Return the (x, y) coordinate for the center point of the cell that contains the specified text.  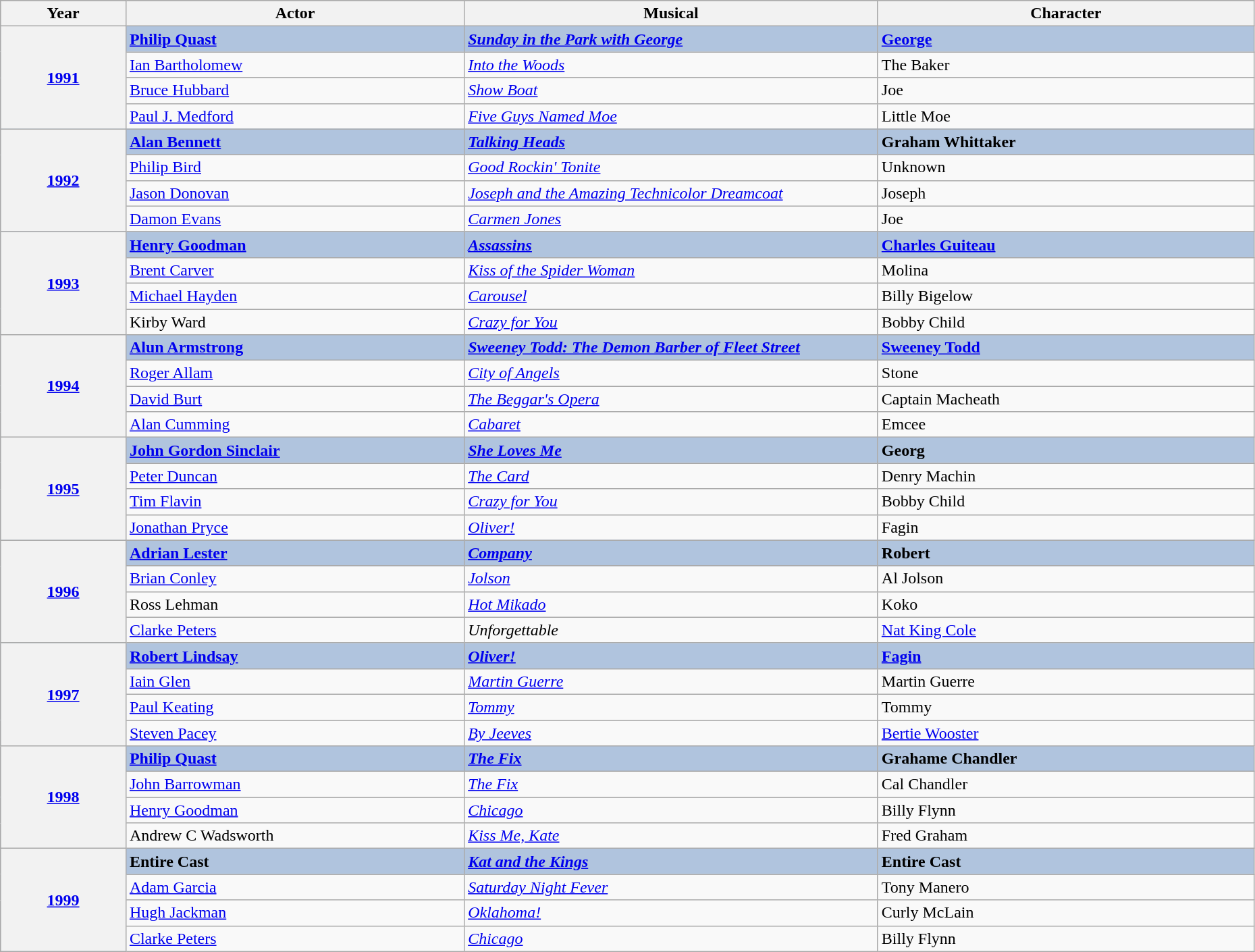
Ian Bartholomew (294, 65)
Stone (1065, 373)
Paul Keating (294, 707)
1997 (63, 694)
Robert Lindsay (294, 656)
Sunday in the Park with George (671, 39)
Good Rockin' Tonite (671, 167)
Jason Donovan (294, 193)
Tony Manero (1065, 887)
1991 (63, 78)
Iain Glen (294, 681)
Carousel (671, 296)
The Baker (1065, 65)
George (1065, 39)
Alun Armstrong (294, 348)
Brian Conley (294, 579)
Carmen Jones (671, 219)
Jonathan Pryce (294, 527)
1993 (63, 283)
City of Angels (671, 373)
Oklahoma! (671, 913)
Bertie Wooster (1065, 733)
Brent Carver (294, 270)
Sweeney Todd (1065, 348)
Cabaret (671, 425)
Hot Mikado (671, 604)
Emcee (1065, 425)
Koko (1065, 604)
1995 (63, 489)
Company (671, 553)
The Card (671, 476)
Jolson (671, 579)
Alan Cumming (294, 425)
Alan Bennett (294, 142)
Steven Pacey (294, 733)
1992 (63, 180)
Billy Bigelow (1065, 296)
Paul J. Medford (294, 116)
Unforgettable (671, 630)
Georg (1065, 450)
Kirby Ward (294, 322)
John Gordon Sinclair (294, 450)
1994 (63, 386)
Roger Allam (294, 373)
David Burt (294, 399)
Andrew C Wadsworth (294, 836)
Bruce Hubbard (294, 90)
Philip Bird (294, 167)
Ross Lehman (294, 604)
By Jeeves (671, 733)
Adrian Lester (294, 553)
Grahame Chandler (1065, 759)
1996 (63, 591)
Talking Heads (671, 142)
Joseph and the Amazing Technicolor Dreamcoat (671, 193)
Character (1065, 14)
Kiss of the Spider Woman (671, 270)
Curly McLain (1065, 913)
The Beggar's Opera (671, 399)
Joseph (1065, 193)
Charles Guiteau (1065, 244)
John Barrowman (294, 785)
Into the Woods (671, 65)
Assassins (671, 244)
Show Boat (671, 90)
Michael Hayden (294, 296)
Damon Evans (294, 219)
Nat King Cole (1065, 630)
Sweeney Todd: The Demon Barber of Fleet Street (671, 348)
1999 (63, 900)
Hugh Jackman (294, 913)
1998 (63, 797)
Unknown (1065, 167)
Graham Whittaker (1065, 142)
Al Jolson (1065, 579)
Musical (671, 14)
Molina (1065, 270)
Denry Machin (1065, 476)
Adam Garcia (294, 887)
Kat and the Kings (671, 862)
Kiss Me, Kate (671, 836)
Tim Flavin (294, 502)
Five Guys Named Moe (671, 116)
Captain Macheath (1065, 399)
Year (63, 14)
Saturday Night Fever (671, 887)
Fred Graham (1065, 836)
Cal Chandler (1065, 785)
Little Moe (1065, 116)
Actor (294, 14)
She Loves Me (671, 450)
Peter Duncan (294, 476)
Robert (1065, 553)
